Determine the [x, y] coordinate at the center of the cell enclosing the given text.  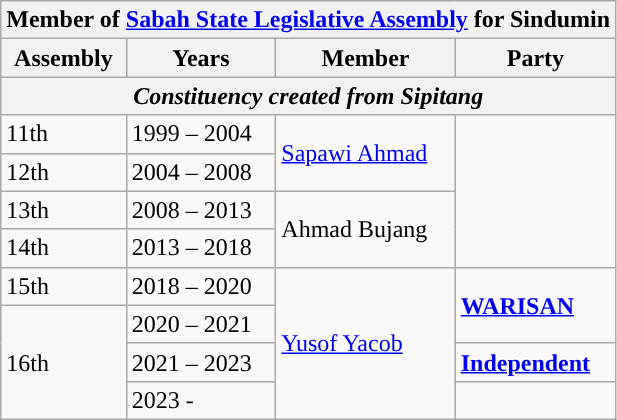
Ahmad Bujang [366, 229]
16th [64, 362]
Constituency created from Sipitang [308, 96]
Assembly [64, 58]
Yusof Yacob [366, 343]
Party [535, 58]
2004 – 2008 [201, 172]
2013 – 2018 [201, 248]
Independent [535, 362]
2023 - [201, 400]
15th [64, 286]
2021 – 2023 [201, 362]
Years [201, 58]
2008 – 2013 [201, 210]
Member of Sabah State Legislative Assembly for Sindumin [308, 20]
2018 – 2020 [201, 286]
1999 – 2004 [201, 134]
2020 – 2021 [201, 324]
11th [64, 134]
14th [64, 248]
Member [366, 58]
WARISAN [535, 305]
12th [64, 172]
Sapawi Ahmad [366, 153]
13th [64, 210]
